Determine the (X, Y) coordinate at the center of the cell enclosing the given text.  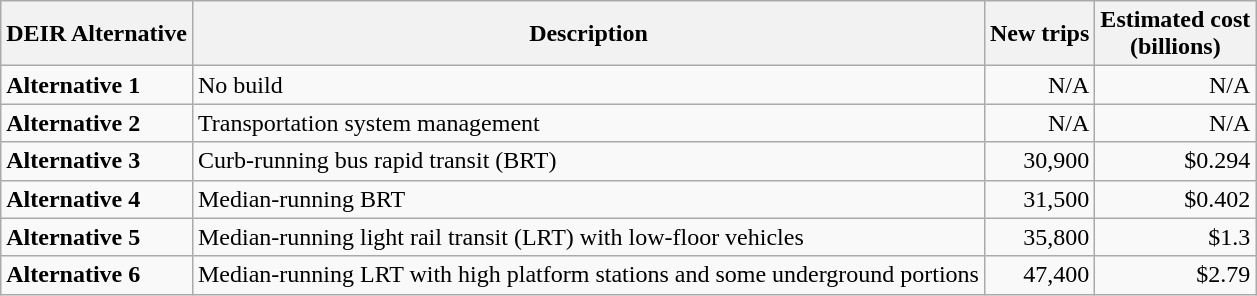
31,500 (1039, 199)
30,900 (1039, 161)
Transportation system management (588, 123)
Alternative 3 (97, 161)
$1.3 (1176, 237)
Alternative 5 (97, 237)
Median-running BRT (588, 199)
$2.79 (1176, 275)
$0.294 (1176, 161)
No build (588, 85)
DEIR Alternative (97, 34)
47,400 (1039, 275)
New trips (1039, 34)
Curb-running bus rapid transit (BRT) (588, 161)
Description (588, 34)
Alternative 2 (97, 123)
Alternative 6 (97, 275)
Median-running light rail transit (LRT) with low-floor vehicles (588, 237)
Alternative 4 (97, 199)
Alternative 1 (97, 85)
35,800 (1039, 237)
Median-running LRT with high platform stations and some underground portions (588, 275)
$0.402 (1176, 199)
Estimated cost(billions) (1176, 34)
